For the text-containing cell, return its midpoint in [X, Y] coordinate format. 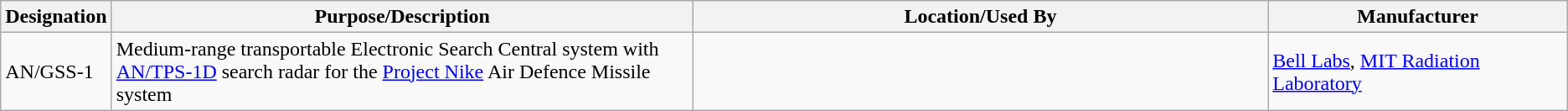
Designation [56, 17]
Bell Labs, MIT Radiation Laboratory [1418, 71]
Manufacturer [1418, 17]
AN/GSS-1 [56, 71]
Location/Used By [980, 17]
Medium-range transportable Electronic Search Central system with AN/TPS-1D search radar for the Project Nike Air Defence Missile system [402, 71]
Purpose/Description [402, 17]
